Capture the cell that displays the provided text and extract its (x, y) central coordinate. 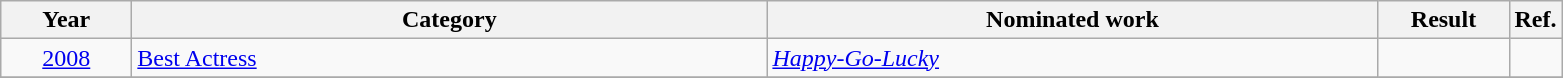
Result (1444, 20)
Ref. (1536, 20)
Happy-Go-Lucky (1072, 58)
Year (66, 20)
Best Actress (450, 58)
2008 (66, 58)
Category (450, 20)
Nominated work (1072, 20)
